Return [x, y] of the center of cell containing provided text 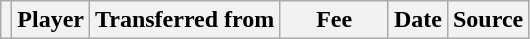
Source [488, 20]
Player [51, 20]
Transferred from [185, 20]
Date [418, 20]
Fee [334, 20]
